From the cell containing the given text, extract its center point as (X, Y) coordinate. 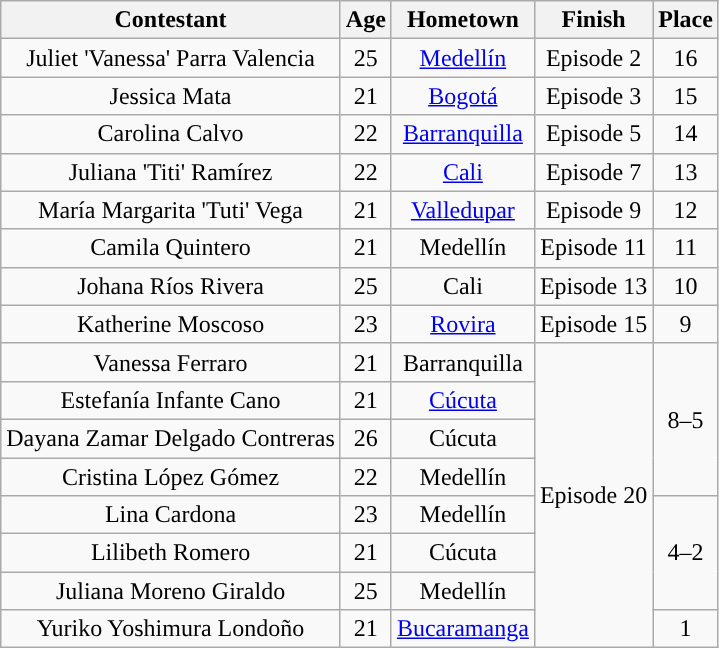
Bogotá (462, 96)
Episode 15 (593, 324)
Place (686, 20)
Yuriko Yoshimura Londoño (171, 629)
15 (686, 96)
1 (686, 629)
Valledupar (462, 210)
9 (686, 324)
Episode 5 (593, 134)
10 (686, 286)
Jessica Mata (171, 96)
Episode 3 (593, 96)
Carolina Calvo (171, 134)
Lilibeth Romero (171, 553)
Estefanía Infante Cano (171, 400)
Episode 2 (593, 58)
Hometown (462, 20)
Episode 20 (593, 495)
Juliet 'Vanessa' Parra Valencia (171, 58)
Dayana Zamar Delgado Contreras (171, 438)
Episode 11 (593, 248)
Bucaramanga (462, 629)
4–2 (686, 553)
13 (686, 172)
Juliana 'Titi' Ramírez (171, 172)
Vanessa Ferraro (171, 362)
12 (686, 210)
Cristina López Gómez (171, 477)
Episode 7 (593, 172)
Age (366, 20)
Camila Quintero (171, 248)
14 (686, 134)
Contestant (171, 20)
María Margarita 'Tuti' Vega (171, 210)
Episode 13 (593, 286)
Rovira (462, 324)
26 (366, 438)
16 (686, 58)
Episode 9 (593, 210)
Katherine Moscoso (171, 324)
11 (686, 248)
Lina Cardona (171, 515)
Finish (593, 20)
8–5 (686, 419)
Juliana Moreno Giraldo (171, 591)
Johana Ríos Rivera (171, 286)
